Detect which cell encompasses the target text, then output its [x, y] center coordinate. 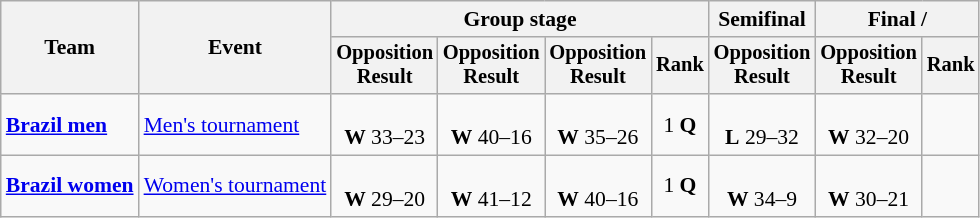
Event [236, 48]
Semifinal [762, 19]
Women's tournament [236, 186]
Men's tournament [236, 124]
W 34–9 [762, 186]
Final / [897, 19]
L 29–32 [762, 124]
Brazil men [70, 124]
W 30–21 [868, 186]
W 29–20 [384, 186]
W 35–26 [598, 124]
W 41–12 [492, 186]
W 32–20 [868, 124]
Team [70, 48]
W 33–23 [384, 124]
Brazil women [70, 186]
Group stage [520, 19]
